Scan for the cell matching the given text and deliver its (X, Y) coordinate at center. 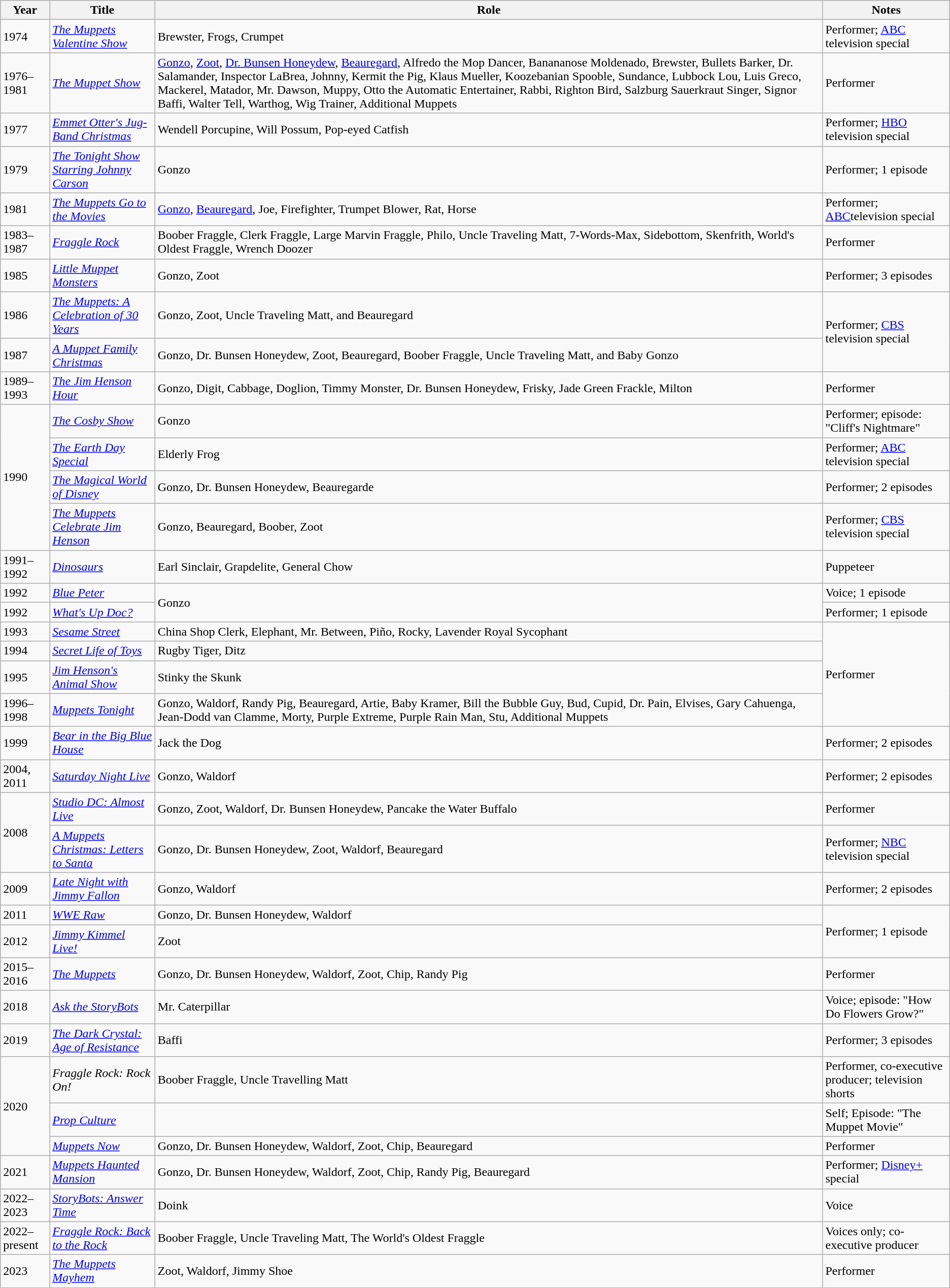
1981 (25, 209)
Performer; Disney+ special (886, 1172)
Sesame Street (103, 632)
The Muppets (103, 974)
Voice (886, 1205)
Gonzo, Dr. Bunsen Honeydew, Waldorf, Zoot, Chip, Beauregard (489, 1146)
2004, 2011 (25, 776)
Rugby Tiger, Ditz (489, 651)
2022–present (25, 1238)
2015–2016 (25, 974)
The Tonight Show Starring Johnny Carson (103, 169)
Dinosaurs (103, 567)
The Muppets Celebrate Jim Henson (103, 527)
1986 (25, 315)
Prop Culture (103, 1120)
Ask the StoryBots (103, 1007)
Late Night with Jimmy Fallon (103, 889)
Performer, co-executive producer; television shorts (886, 1080)
1987 (25, 355)
Voice; episode: "How Do Flowers Grow?" (886, 1007)
Gonzo, Dr. Bunsen Honeydew, Waldorf, Zoot, Chip, Randy Pig, Beauregard (489, 1172)
StoryBots: Answer Time (103, 1205)
The Cosby Show (103, 421)
Emmet Otter's Jug-Band Christmas (103, 130)
1979 (25, 169)
Brewster, Frogs, Crumpet (489, 37)
Gonzo, Zoot, Waldorf, Dr. Bunsen Honeydew, Pancake the Water Buffalo (489, 809)
Self; Episode: "The Muppet Movie" (886, 1120)
Mr. Caterpillar (489, 1007)
Voice; 1 episode (886, 593)
Blue Peter (103, 593)
Saturday Night Live (103, 776)
Studio DC: Almost Live (103, 809)
The Dark Crystal: Age of Resistance (103, 1040)
Gonzo, Dr. Bunsen Honeydew, Zoot, Beauregard, Boober Fraggle, Uncle Traveling Matt, and Baby Gonzo (489, 355)
Muppets Haunted Mansion (103, 1172)
1993 (25, 632)
Doink (489, 1205)
Earl Sinclair, Grapdelite, General Chow (489, 567)
The Muppet Show (103, 83)
Stinky the Skunk (489, 677)
Gonzo, Zoot (489, 275)
Voices only; co-executive producer (886, 1238)
1991–1992 (25, 567)
Little Muppet Monsters (103, 275)
2012 (25, 941)
Jim Henson's Animal Show (103, 677)
1976–1981 (25, 83)
Fraggle Rock: Back to the Rock (103, 1238)
1990 (25, 477)
1995 (25, 677)
The Muppets Go to the Movies (103, 209)
2008 (25, 832)
Gonzo, Dr. Bunsen Honeydew, Beauregarde (489, 487)
1974 (25, 37)
The Magical World of Disney (103, 487)
Boober Fraggle, Uncle Traveling Matt, The World's Oldest Fraggle (489, 1238)
Year (25, 10)
2019 (25, 1040)
Performer; NBC television special (886, 849)
1994 (25, 651)
Muppets Now (103, 1146)
WWE Raw (103, 915)
Performer; HBO television special (886, 130)
Performer; episode: "Cliff's Nightmare" (886, 421)
Fraggle Rock: Rock On! (103, 1080)
Jack the Dog (489, 743)
Gonzo, Digit, Cabbage, Doglion, Timmy Monster, Dr. Bunsen Honeydew, Frisky, Jade Green Frackle, Milton (489, 388)
Baffi (489, 1040)
Performer; ABCtelevision special (886, 209)
Gonzo, Dr. Bunsen Honeydew, Waldorf, Zoot, Chip, Randy Pig (489, 974)
A Muppets Christmas: Letters to Santa (103, 849)
Zoot, Waldorf, Jimmy Shoe (489, 1271)
Notes (886, 10)
Role (489, 10)
Zoot (489, 941)
The Muppets Mayhem (103, 1271)
Puppeteer (886, 567)
China Shop Clerk, Elephant, Mr. Between, Piño, Rocky, Lavender Royal Sycophant (489, 632)
2022–2023 (25, 1205)
Bear in the Big Blue House (103, 743)
Jimmy Kimmel Live! (103, 941)
Title (103, 10)
1985 (25, 275)
2021 (25, 1172)
Elderly Frog (489, 454)
The Muppets: A Celebration of 30 Years (103, 315)
The Muppets Valentine Show (103, 37)
What's Up Doc? (103, 612)
1996–1998 (25, 710)
2009 (25, 889)
1999 (25, 743)
Muppets Tonight (103, 710)
Gonzo, Beauregard, Boober, Zoot (489, 527)
Fraggle Rock (103, 242)
2023 (25, 1271)
Gonzo, Zoot, Uncle Traveling Matt, and Beauregard (489, 315)
Gonzo, Dr. Bunsen Honeydew, Waldorf (489, 915)
2020 (25, 1106)
Gonzo, Beauregard, Joe, Firefighter, Trumpet Blower, Rat, Horse (489, 209)
1983–1987 (25, 242)
The Jim Henson Hour (103, 388)
1977 (25, 130)
2011 (25, 915)
A Muppet Family Christmas (103, 355)
Boober Fraggle, Uncle Travelling Matt (489, 1080)
Wendell Porcupine, Will Possum, Pop-eyed Catfish (489, 130)
The Earth Day Special (103, 454)
Secret Life of Toys (103, 651)
Gonzo, Dr. Bunsen Honeydew, Zoot, Waldorf, Beauregard (489, 849)
2018 (25, 1007)
1989–1993 (25, 388)
